Output the (x, y) coordinate of the center of the cell containing the given text.  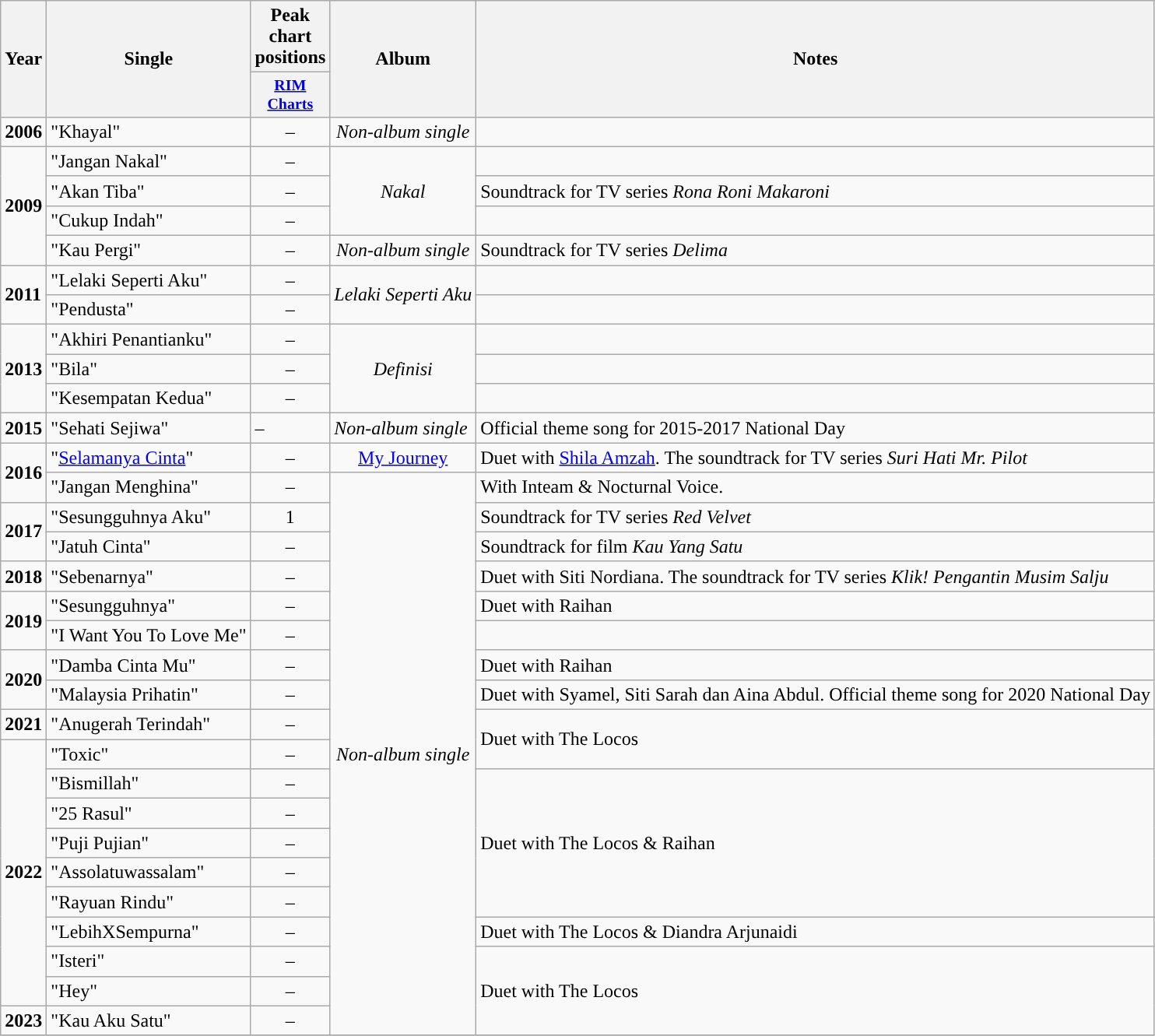
"Sehati Sejiwa" (149, 428)
"Damba Cinta Mu" (149, 665)
"Sesungguhnya" (149, 606)
Nakal (403, 191)
"Akhiri Penantianku" (149, 339)
My Journey (403, 458)
RIM Charts (290, 95)
2009 (23, 205)
2016 (23, 472)
"Jangan Menghina" (149, 487)
"LebihXSempurna" (149, 932)
"Jatuh Cinta" (149, 546)
2018 (23, 576)
"Hey" (149, 991)
"Isteri" (149, 961)
Soundtrack for TV series Rona Roni Makaroni (816, 191)
"Selamanya Cinta" (149, 458)
Peak chart positions (290, 37)
"Rayuan Rindu" (149, 902)
"Pendusta" (149, 310)
Duet with The Locos & Diandra Arjunaidi (816, 932)
2022 (23, 873)
"Lelaki Seperti Aku" (149, 280)
"Kau Aku Satu" (149, 1020)
2021 (23, 725)
2020 (23, 680)
Single (149, 59)
Official theme song for 2015-2017 National Day (816, 428)
"25 Rasul" (149, 813)
"I Want You To Love Me" (149, 635)
"Khayal" (149, 132)
Duet with The Locos & Raihan (816, 843)
"Assolatuwassalam" (149, 873)
"Malaysia Prihatin" (149, 694)
"Bismillah" (149, 784)
"Puji Pujian" (149, 843)
"Cukup Indah" (149, 220)
"Kau Pergi" (149, 251)
"Toxic" (149, 754)
Definisi (403, 369)
2011 (23, 295)
Duet with Siti Nordiana. The soundtrack for TV series Klik! Pengantin Musim Salju (816, 576)
Notes (816, 59)
Soundtrack for TV series Delima (816, 251)
"Kesempatan Kedua" (149, 399)
With Inteam & Nocturnal Voice. (816, 487)
"Jangan Nakal" (149, 161)
"Anugerah Terindah" (149, 725)
Year (23, 59)
"Bila" (149, 369)
Lelaki Seperti Aku (403, 295)
Duet with Shila Amzah. The soundtrack for TV series Suri Hati Mr. Pilot (816, 458)
2019 (23, 620)
"Sesungguhnya Aku" (149, 517)
2013 (23, 369)
2023 (23, 1020)
2015 (23, 428)
2017 (23, 532)
Soundtrack for film Kau Yang Satu (816, 546)
Album (403, 59)
Soundtrack for TV series Red Velvet (816, 517)
2006 (23, 132)
Duet with Syamel, Siti Sarah dan Aina Abdul. Official theme song for 2020 National Day (816, 694)
1 (290, 517)
"Akan Tiba" (149, 191)
"Sebenarnya" (149, 576)
